Search for the cell housing the specified text and yield its [X, Y] center coordinate. 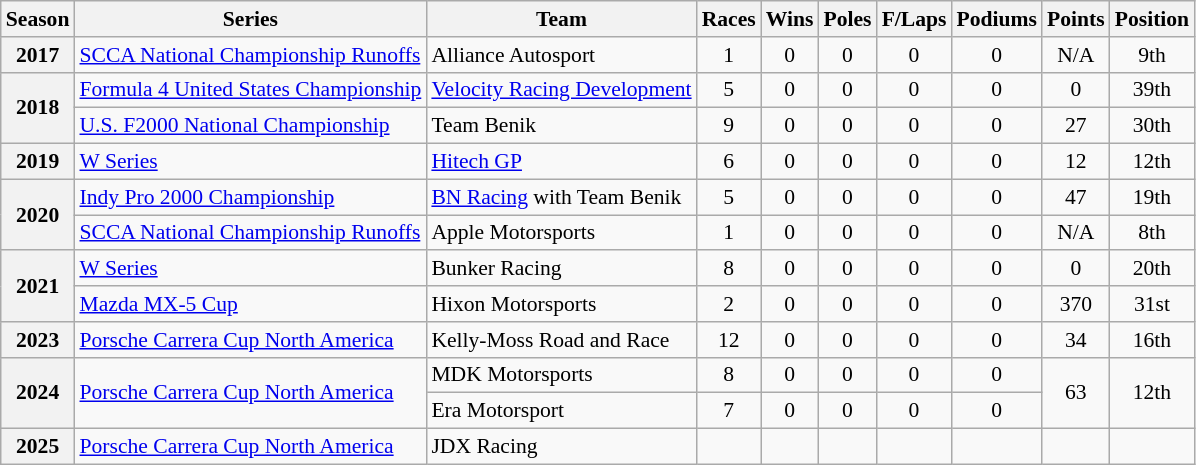
20th [1152, 269]
Kelly-Moss Road and Race [561, 340]
Season [38, 19]
2017 [38, 55]
Points [1076, 19]
Poles [847, 19]
Apple Motorsports [561, 233]
Formula 4 United States Championship [250, 90]
370 [1076, 304]
6 [729, 162]
Bunker Racing [561, 269]
9th [1152, 55]
Era Motorsport [561, 411]
Mazda MX-5 Cup [250, 304]
BN Racing with Team Benik [561, 197]
47 [1076, 197]
Wins [790, 19]
2021 [38, 286]
F/Laps [914, 19]
Velocity Racing Development [561, 90]
JDX Racing [561, 447]
Indy Pro 2000 Championship [250, 197]
Races [729, 19]
2025 [38, 447]
7 [729, 411]
2 [729, 304]
39th [1152, 90]
Alliance Autosport [561, 55]
19th [1152, 197]
U.S. F2000 National Championship [250, 126]
34 [1076, 340]
2023 [38, 340]
63 [1076, 392]
Series [250, 19]
Team Benik [561, 126]
31st [1152, 304]
2024 [38, 392]
8th [1152, 233]
MDK Motorsports [561, 375]
27 [1076, 126]
Position [1152, 19]
30th [1152, 126]
2018 [38, 108]
Team [561, 19]
16th [1152, 340]
Hitech GP [561, 162]
Hixon Motorsports [561, 304]
2020 [38, 214]
2019 [38, 162]
9 [729, 126]
Podiums [996, 19]
